Determine the [X, Y] coordinate at the center of the cell enclosing the given text.  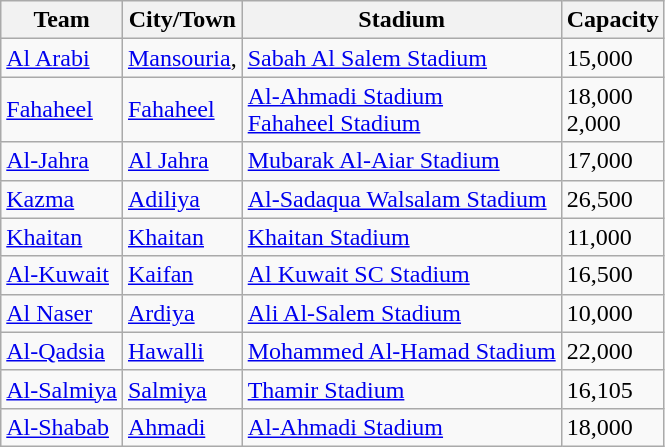
Ahmadi [182, 427]
Al-Ahmadi Stadium [402, 427]
Kazma [62, 199]
16,105 [612, 389]
Mubarak Al-Aiar Stadium [402, 161]
Team [62, 20]
Ali Al-Salem Stadium [402, 313]
18,0002,000 [612, 110]
Al-Qadsia [62, 351]
Al-Jahra [62, 161]
Al Kuwait SC Stadium [402, 275]
Kaifan [182, 275]
Al-Salmiya [62, 389]
Al-Sadaqua Walsalam Stadium [402, 199]
Adiliya [182, 199]
26,500 [612, 199]
Mansouria, [182, 58]
Mohammed Al-Hamad Stadium [402, 351]
Salmiya [182, 389]
Al Naser [62, 313]
Stadium [402, 20]
18,000 [612, 427]
10,000 [612, 313]
City/Town [182, 20]
Thamir Stadium [402, 389]
17,000 [612, 161]
11,000 [612, 237]
16,500 [612, 275]
Al Jahra [182, 161]
Sabah Al Salem Stadium [402, 58]
Al-Shabab [62, 427]
Khaitan Stadium [402, 237]
Al Arabi [62, 58]
Capacity [612, 20]
Al-Ahmadi StadiumFahaheel Stadium [402, 110]
15,000 [612, 58]
Al-Kuwait [62, 275]
Ardiya [182, 313]
Hawalli [182, 351]
22,000 [612, 351]
